Output the [X, Y] coordinate of the center of the cell containing the given text.  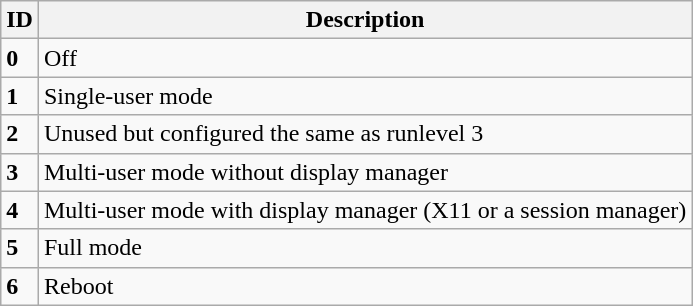
0 [20, 58]
Multi-user mode with display manager (X11 or a session manager) [364, 210]
Unused but configured the same as runlevel 3 [364, 134]
Off [364, 58]
6 [20, 286]
3 [20, 172]
1 [20, 96]
Description [364, 20]
4 [20, 210]
Single-user mode [364, 96]
2 [20, 134]
Reboot [364, 286]
Full mode [364, 248]
5 [20, 248]
ID [20, 20]
Multi-user mode without display manager [364, 172]
